Pinpoint the cell where the given text exists, returning its (x, y) midpoint coordinate. 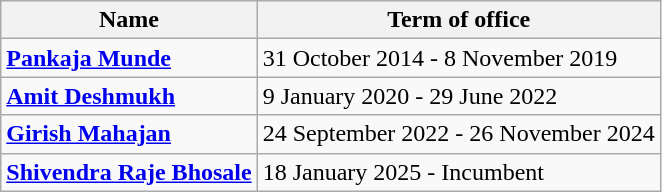
Name (129, 20)
18 January 2025 - Incumbent (458, 172)
31 October 2014 - 8 November 2019 (458, 58)
Girish Mahajan (129, 134)
Amit Deshmukh (129, 96)
Pankaja Munde (129, 58)
24 September 2022 - 26 November 2024 (458, 134)
9 January 2020 - 29 June 2022 (458, 96)
Shivendra Raje Bhosale (129, 172)
Term of office (458, 20)
